From the cell containing the given text, extract its center point as [X, Y] coordinate. 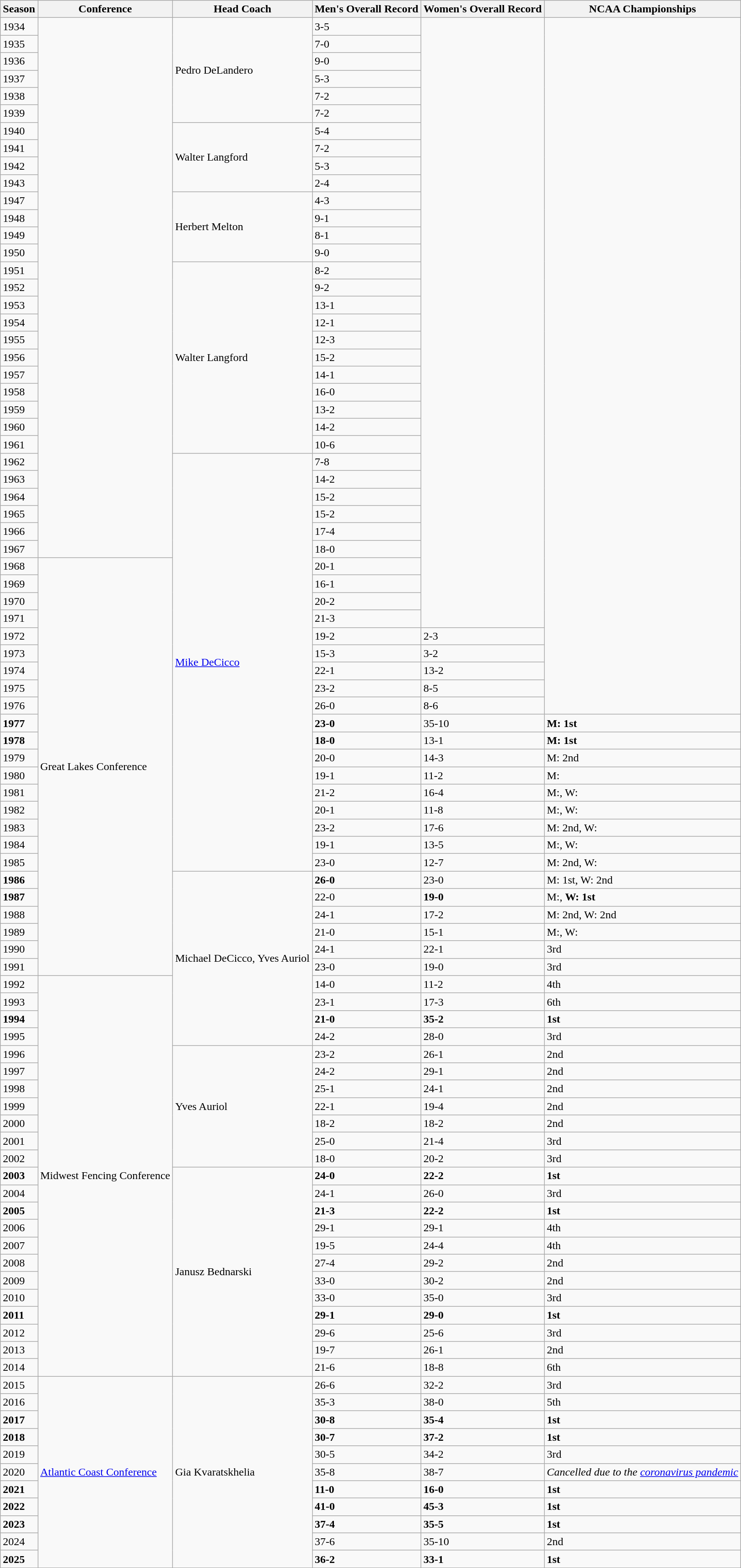
37-2 [483, 1437]
17-6 [483, 828]
5-4 [367, 131]
1988 [19, 915]
1968 [19, 566]
1947 [19, 200]
1985 [19, 862]
8-6 [483, 706]
2006 [19, 1228]
1987 [19, 897]
2013 [19, 1350]
30-8 [367, 1420]
2012 [19, 1333]
7-8 [367, 462]
1937 [19, 79]
11-8 [483, 810]
8-1 [367, 236]
33-1 [483, 1559]
38-0 [483, 1402]
1972 [19, 636]
2015 [19, 1385]
16-4 [483, 793]
1994 [19, 1019]
2001 [19, 1141]
2025 [19, 1559]
M: 2nd [642, 758]
15-1 [483, 932]
45-3 [483, 1507]
Midwest Fencing Conference [105, 1176]
1970 [19, 601]
2024 [19, 1541]
14-3 [483, 758]
1935 [19, 44]
1991 [19, 967]
21-6 [367, 1368]
12-1 [367, 323]
2010 [19, 1298]
2018 [19, 1437]
29-2 [483, 1263]
1963 [19, 479]
1954 [19, 323]
Atlantic Coast Conference [105, 1472]
4-3 [367, 200]
35-0 [483, 1298]
2014 [19, 1368]
1955 [19, 340]
5th [642, 1402]
Great Lakes Conference [105, 767]
1971 [19, 619]
2021 [19, 1489]
30-7 [367, 1437]
Yves Auriol [242, 1106]
2022 [19, 1507]
Women's Overall Record [483, 9]
Mike DeCicco [242, 662]
24-4 [483, 1245]
1980 [19, 776]
1978 [19, 740]
1973 [19, 653]
35-5 [483, 1524]
11-0 [367, 1489]
3-2 [483, 653]
27-4 [367, 1263]
Head Coach [242, 9]
1959 [19, 410]
1956 [19, 357]
1949 [19, 236]
2003 [19, 1176]
35-4 [483, 1420]
38-7 [483, 1472]
1974 [19, 671]
19-7 [367, 1350]
2008 [19, 1263]
1948 [19, 218]
36-2 [367, 1559]
2016 [19, 1402]
M:, W: 1st [642, 897]
1982 [19, 810]
19-4 [483, 1106]
2020 [19, 1472]
2-4 [367, 183]
25-1 [367, 1089]
1976 [19, 706]
21-4 [483, 1141]
1966 [19, 532]
8-2 [367, 270]
26-6 [367, 1385]
2007 [19, 1245]
28-0 [483, 1036]
1936 [19, 61]
9-2 [367, 288]
22-0 [367, 897]
Cancelled due to the coronavirus pandemic [642, 1472]
25-0 [367, 1141]
Gia Kvaratskhelia [242, 1472]
18-8 [483, 1368]
17-2 [483, 915]
2-3 [483, 636]
1961 [19, 444]
16-1 [367, 584]
1975 [19, 688]
7-0 [367, 44]
30-2 [483, 1280]
17-3 [483, 1002]
19-2 [367, 636]
14-0 [367, 984]
1993 [19, 1002]
1969 [19, 584]
1941 [19, 148]
1939 [19, 113]
1951 [19, 270]
1942 [19, 166]
2019 [19, 1455]
2004 [19, 1193]
13-5 [483, 845]
2023 [19, 1524]
Janusz Bednarski [242, 1272]
1938 [19, 96]
29-6 [367, 1333]
1940 [19, 131]
M: 1st, W: 2nd [642, 880]
35-8 [367, 1472]
1934 [19, 27]
8-5 [483, 688]
1943 [19, 183]
1998 [19, 1089]
1999 [19, 1106]
1981 [19, 793]
37-4 [367, 1524]
Men's Overall Record [367, 9]
41-0 [367, 1507]
1990 [19, 949]
M: 2nd, W: 2nd [642, 915]
1977 [19, 723]
1962 [19, 462]
Michael DeCicco, Yves Auriol [242, 958]
1997 [19, 1072]
29-0 [483, 1315]
37-6 [367, 1541]
19-5 [367, 1245]
Season [19, 9]
1983 [19, 828]
20-0 [367, 758]
32-2 [483, 1385]
15-3 [367, 653]
14-1 [367, 375]
25-6 [483, 1333]
17-4 [367, 532]
1995 [19, 1036]
1953 [19, 305]
1989 [19, 932]
21-2 [367, 793]
23-1 [367, 1002]
1965 [19, 514]
1984 [19, 845]
2005 [19, 1211]
M: [642, 776]
2000 [19, 1124]
1967 [19, 549]
Herbert Melton [242, 226]
3-5 [367, 27]
1992 [19, 984]
Conference [105, 9]
2009 [19, 1280]
34-2 [483, 1455]
2017 [19, 1420]
1960 [19, 427]
12-3 [367, 340]
1958 [19, 392]
1950 [19, 253]
35-2 [483, 1019]
35-3 [367, 1402]
1952 [19, 288]
1979 [19, 758]
2011 [19, 1315]
1964 [19, 496]
9-1 [367, 218]
NCAA Championships [642, 9]
12-7 [483, 862]
Pedro DeLandero [242, 70]
30-5 [367, 1455]
10-6 [367, 444]
24-0 [367, 1176]
1986 [19, 880]
2002 [19, 1158]
1957 [19, 375]
1996 [19, 1054]
